Capture the cell that displays the provided text and extract its [x, y] central coordinate. 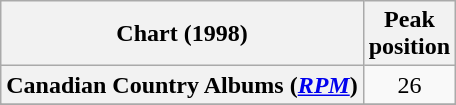
26 [409, 85]
Chart (1998) [182, 34]
Canadian Country Albums (RPM) [182, 85]
Peak position [409, 34]
